Return the [x, y] coordinate for the center point of the cell that contains the specified text.  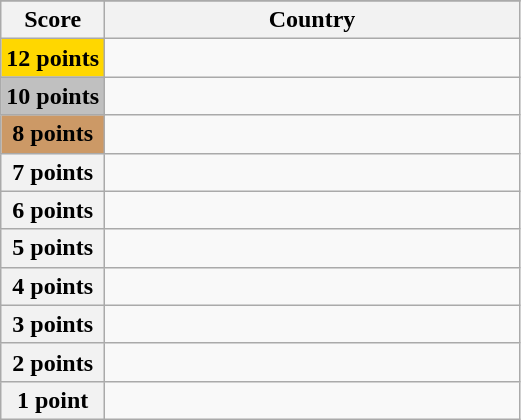
5 points [53, 248]
Country [312, 20]
8 points [53, 134]
10 points [53, 96]
2 points [53, 362]
7 points [53, 172]
Score [53, 20]
1 point [53, 400]
12 points [53, 58]
6 points [53, 210]
4 points [53, 286]
3 points [53, 324]
